Locate the cell with the specified text and output its [X, Y] center coordinate. 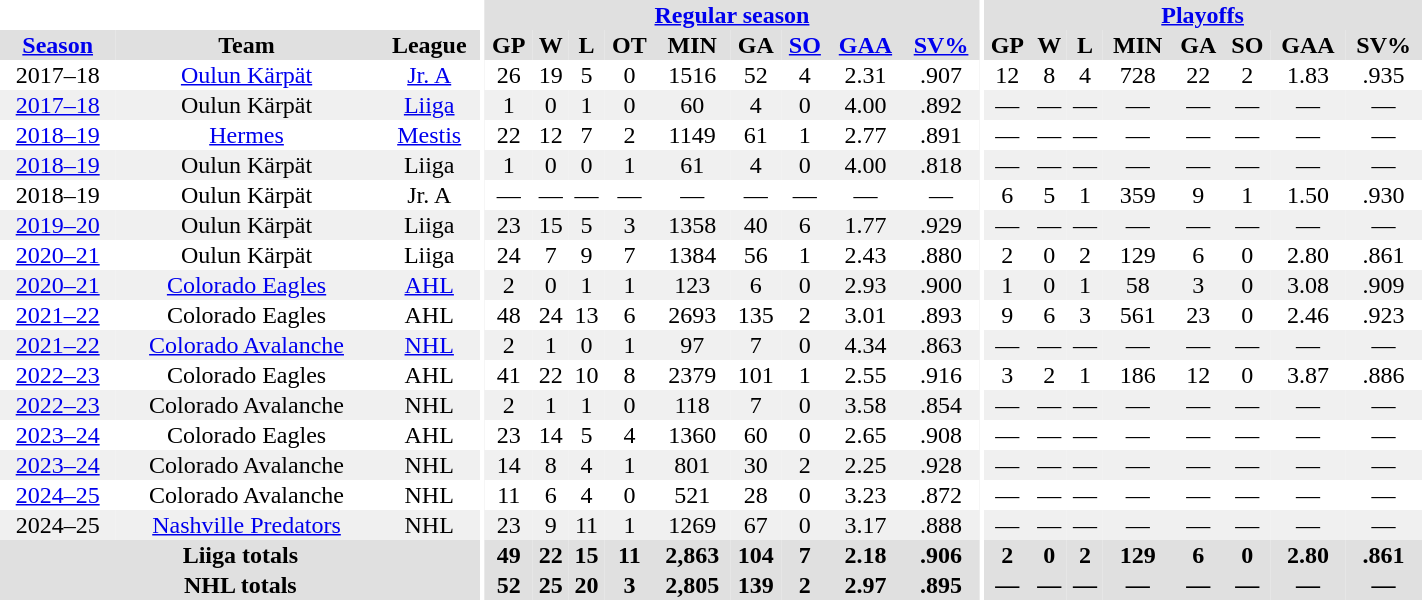
Liiga totals [240, 555]
.863 [941, 345]
19 [551, 75]
.923 [1384, 315]
728 [1138, 75]
3.08 [1308, 285]
801 [692, 465]
48 [509, 315]
Nashville Predators [246, 525]
2693 [692, 315]
Playoffs [1202, 15]
3.17 [866, 525]
.891 [941, 135]
.893 [941, 315]
561 [1138, 315]
123 [692, 285]
1149 [692, 135]
1516 [692, 75]
.907 [941, 75]
Team [246, 45]
3.58 [866, 405]
.895 [941, 585]
135 [756, 315]
.909 [1384, 285]
.880 [941, 255]
OT [629, 45]
.892 [941, 105]
.872 [941, 495]
.854 [941, 405]
25 [551, 585]
1360 [692, 435]
20 [587, 585]
13 [587, 315]
3.23 [866, 495]
.916 [941, 375]
2.97 [866, 585]
.908 [941, 435]
101 [756, 375]
.906 [941, 555]
Season [58, 45]
Mestis [430, 135]
1384 [692, 255]
.928 [941, 465]
28 [756, 495]
Regular season [732, 15]
3.87 [1308, 375]
49 [509, 555]
118 [692, 405]
139 [756, 585]
2.25 [866, 465]
.930 [1384, 195]
2.77 [866, 135]
1269 [692, 525]
2.55 [866, 375]
2.93 [866, 285]
1.77 [866, 225]
359 [1138, 195]
58 [1138, 285]
League [430, 45]
1358 [692, 225]
NHL totals [240, 585]
2019–20 [58, 225]
41 [509, 375]
1.83 [1308, 75]
67 [756, 525]
3.01 [866, 315]
2,805 [692, 585]
.929 [941, 225]
2.46 [1308, 315]
.900 [941, 285]
Hermes [246, 135]
2.18 [866, 555]
97 [692, 345]
2.65 [866, 435]
2,863 [692, 555]
.886 [1384, 375]
30 [756, 465]
1.50 [1308, 195]
.818 [941, 165]
40 [756, 225]
521 [692, 495]
104 [756, 555]
56 [756, 255]
.888 [941, 525]
2.43 [866, 255]
4.34 [866, 345]
.935 [1384, 75]
10 [587, 375]
26 [509, 75]
2379 [692, 375]
2.31 [866, 75]
186 [1138, 375]
